Determine the [x, y] coordinate at the center of the cell enclosing the given text.  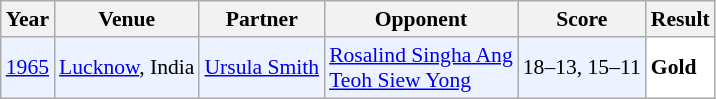
18–13, 15–11 [582, 68]
Venue [126, 19]
Lucknow, India [126, 68]
Gold [680, 68]
Year [28, 19]
Result [680, 19]
1965 [28, 68]
Score [582, 19]
Rosalind Singha Ang Teoh Siew Yong [421, 68]
Opponent [421, 19]
Partner [262, 19]
Ursula Smith [262, 68]
